Identify which cell holds the provided text, then report its [x, y] central coordinate. 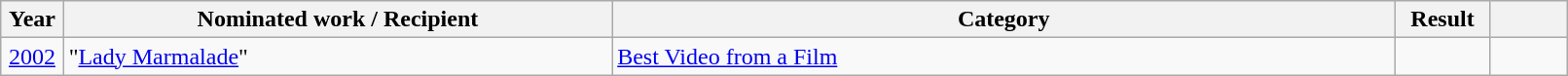
Best Video from a Film [1004, 57]
2002 [32, 57]
Category [1004, 19]
Nominated work / Recipient [338, 19]
"Lady Marmalade" [338, 57]
Result [1442, 19]
Year [32, 19]
